Output the (x, y) coordinate of the center of the cell containing the given text.  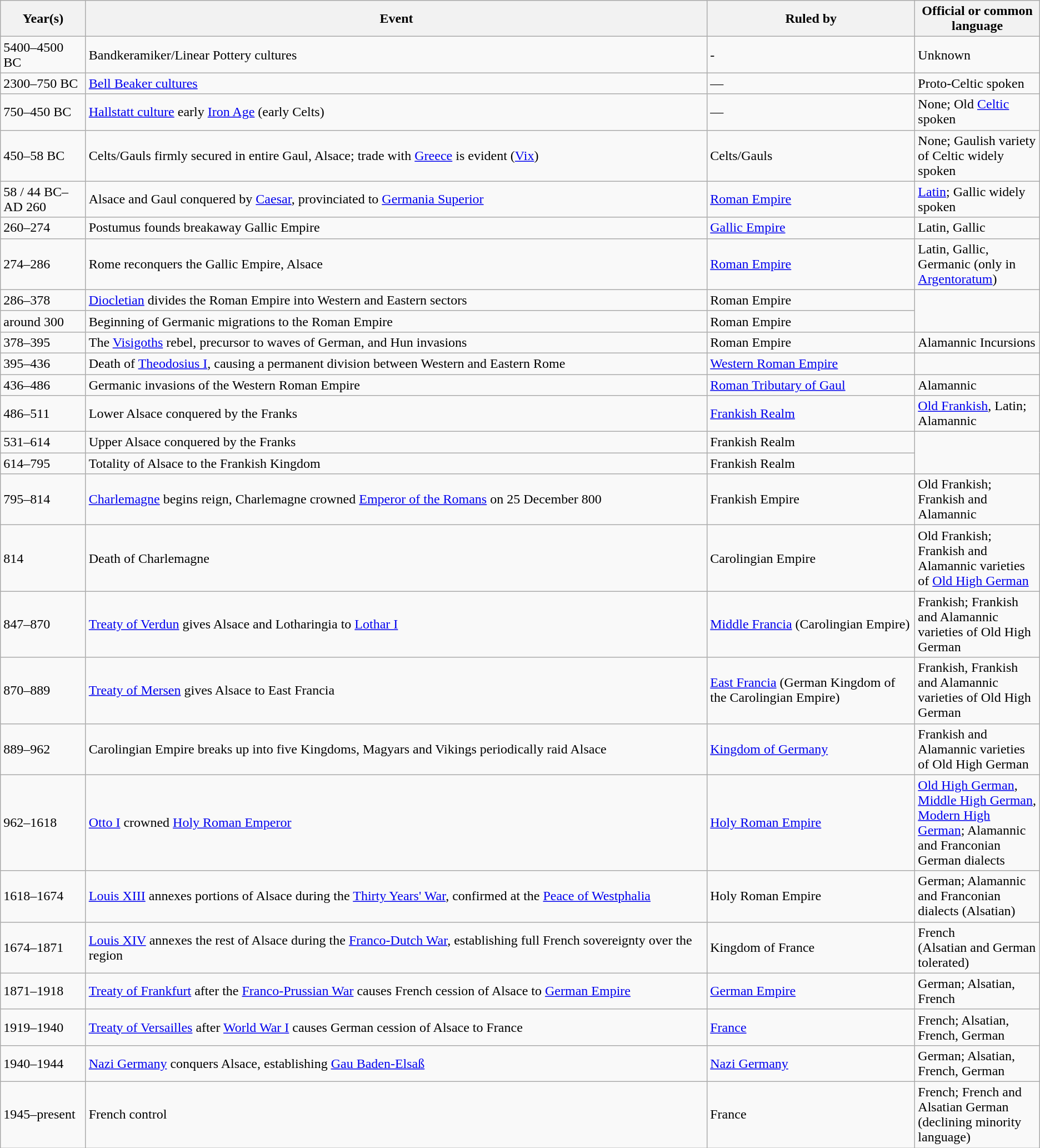
Alamannic (977, 385)
Old Frankish; Frankish and Alamannic varieties of Old High German (977, 558)
1945–present (43, 1115)
German; Alsatian, French, German (977, 1064)
814 (43, 558)
Bell Beaker cultures (396, 83)
Lower Alsace conquered by the Franks (396, 413)
Treaty of Versailles after World War I causes German cession of Alsace to France (396, 1027)
Event (396, 19)
Carolingian Empire breaks up into five Kingdoms, Magyars and Vikings periodically raid Alsace (396, 749)
Alamannic Incursions (977, 342)
1919–1940 (43, 1027)
Nazi Germany conquers Alsace, establishing Gau Baden-Elsaß (396, 1064)
1940–1944 (43, 1064)
None; Old Celtic spoken (977, 112)
274–286 (43, 264)
Frankish; Frankish and Alamannic varieties of Old High German (977, 625)
Kingdom of France (811, 947)
1674–1871 (43, 947)
436–486 (43, 385)
German; Alamannic and Franconian dialects (Alsatian) (977, 896)
Western Roman Empire (811, 363)
None; Gaulish variety of Celtic widely spoken (977, 156)
870–889 (43, 690)
- (811, 54)
Frankish Empire (811, 500)
Beginning of Germanic migrations to the Roman Empire (396, 321)
Frankish and Alamannic varieties of Old High German (977, 749)
486–511 (43, 413)
French; Alsatian, French, German (977, 1027)
Old Frankish, Latin; Alamannic (977, 413)
Hallstatt culture early Iron Age (early Celts) (396, 112)
Middle Francia (Carolingian Empire) (811, 625)
Latin; Gallic widely spoken (977, 199)
614–795 (43, 463)
Carolingian Empire (811, 558)
German; Alsatian, French (977, 991)
Latin, Gallic (977, 228)
Louis XIII annexes portions of Alsace during the Thirty Years' War, confirmed at the Peace of Westphalia (396, 896)
The Visigoths rebel, precursor to waves of German, and Hun invasions (396, 342)
531–614 (43, 442)
1871–1918 (43, 991)
Frankish, Frankish and Alamannic varieties of Old High German (977, 690)
2300–750 BC (43, 83)
889–962 (43, 749)
Treaty of Frankfurt after the Franco-Prussian War causes French cession of Alsace to German Empire (396, 991)
Nazi Germany (811, 1064)
1618–1674 (43, 896)
795–814 (43, 500)
Ruled by (811, 19)
378–395 (43, 342)
Death of Charlemagne (396, 558)
58 / 44 BC–AD 260 (43, 199)
Celts/Gauls (811, 156)
Treaty of Mersen gives Alsace to East Francia (396, 690)
Rome reconquers the Gallic Empire, Alsace (396, 264)
Otto I crowned Holy Roman Emperor (396, 822)
Official or common language (977, 19)
French; French and Alsatian German (declining minority language) (977, 1115)
Celts/Gauls firmly secured in entire Gaul, Alsace; trade with Greece is evident (Vix) (396, 156)
German Empire (811, 991)
Unknown (977, 54)
847–870 (43, 625)
Louis XIV annexes the rest of Alsace during the Franco-Dutch War, establishing full French sovereignty over the region (396, 947)
750–450 BC (43, 112)
Upper Alsace conquered by the Franks (396, 442)
Totality of Alsace to the Frankish Kingdom (396, 463)
Latin, Gallic, Germanic (only in Argentoratum) (977, 264)
East Francia (German Kingdom of the Carolingian Empire) (811, 690)
Proto-Celtic spoken (977, 83)
Postumus founds breakaway Gallic Empire (396, 228)
Germanic invasions of the Western Roman Empire (396, 385)
5400–4500 BC (43, 54)
Alsace and Gaul conquered by Caesar, provinciated to Germania Superior (396, 199)
Gallic Empire (811, 228)
Old Frankish; Frankish and Alamannic (977, 500)
Year(s) (43, 19)
962–1618 (43, 822)
Death of Theodosius I, causing a permanent division between Western and Eastern Rome (396, 363)
French (Alsatian and German tolerated) (977, 947)
395–436 (43, 363)
450–58 BC (43, 156)
286–378 (43, 300)
Treaty of Verdun gives Alsace and Lotharingia to Lothar I (396, 625)
Kingdom of Germany (811, 749)
Diocletian divides the Roman Empire into Western and Eastern sectors (396, 300)
French control (396, 1115)
260–274 (43, 228)
Charlemagne begins reign, Charlemagne crowned Emperor of the Romans on 25 December 800 (396, 500)
Bandkeramiker/Linear Pottery cultures (396, 54)
Roman Tributary of Gaul (811, 385)
around 300 (43, 321)
Old High German, Middle High German, Modern High German; Alamannic and Franconian German dialects (977, 822)
